From the cell containing the given text, extract its center point as (x, y) coordinate. 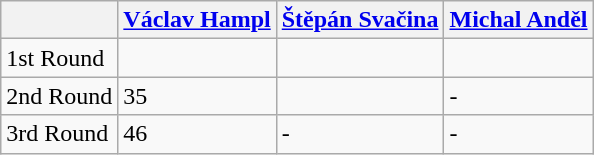
35 (197, 96)
Štěpán Svačina (360, 20)
Václav Hampl (197, 20)
46 (197, 134)
2nd Round (60, 96)
3rd Round (60, 134)
Michal Anděl (518, 20)
1st Round (60, 58)
